Locate the cell with the specified text and output its (x, y) center coordinate. 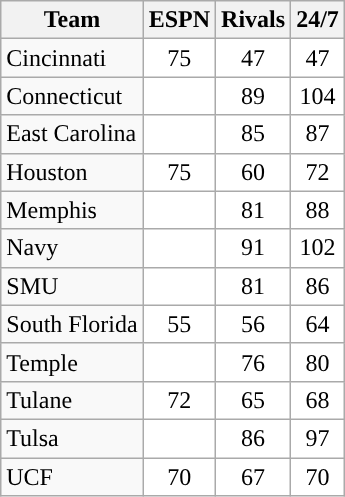
87 (318, 134)
Tulsa (72, 438)
91 (254, 248)
24/7 (318, 20)
Cincinnati (72, 58)
68 (318, 400)
Rivals (254, 20)
Temple (72, 362)
East Carolina (72, 134)
97 (318, 438)
56 (254, 324)
UCF (72, 477)
Tulane (72, 400)
67 (254, 477)
South Florida (72, 324)
60 (254, 172)
64 (318, 324)
55 (179, 324)
85 (254, 134)
65 (254, 400)
ESPN (179, 20)
Connecticut (72, 96)
89 (254, 96)
Team (72, 20)
Houston (72, 172)
Memphis (72, 210)
SMU (72, 286)
88 (318, 210)
102 (318, 248)
80 (318, 362)
104 (318, 96)
76 (254, 362)
Navy (72, 248)
